Detect which cell encompasses the target text, then output its (X, Y) center coordinate. 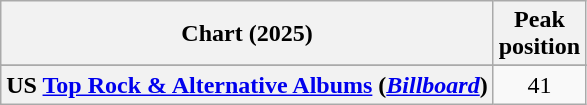
41 (539, 85)
Peakposition (539, 34)
Chart (2025) (247, 34)
US Top Rock & Alternative Albums (Billboard) (247, 85)
